Locate the cell with the specified text and output its [X, Y] center coordinate. 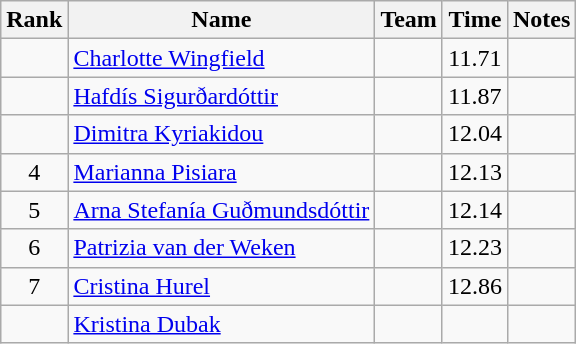
Hafdís Sigurðardóttir [222, 96]
Rank [34, 20]
Time [474, 20]
Arna Stefanía Guðmundsdóttir [222, 210]
7 [34, 286]
Charlotte Wingfield [222, 58]
12.14 [474, 210]
Name [222, 20]
12.23 [474, 248]
12.86 [474, 286]
Patrizia van der Weken [222, 248]
Notes [541, 20]
11.87 [474, 96]
Team [409, 20]
11.71 [474, 58]
5 [34, 210]
6 [34, 248]
Dimitra Kyriakidou [222, 134]
Kristina Dubak [222, 324]
12.04 [474, 134]
4 [34, 172]
12.13 [474, 172]
Cristina Hurel [222, 286]
Marianna Pisiara [222, 172]
